Capture the cell that displays the provided text and extract its (X, Y) central coordinate. 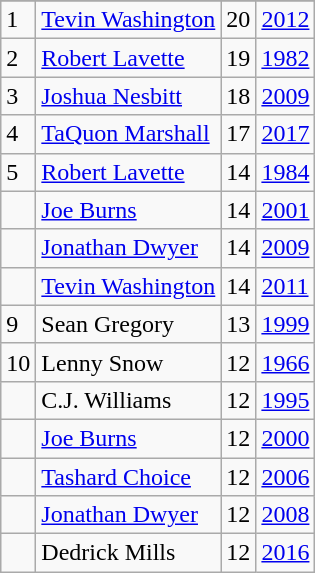
4 (18, 134)
2006 (286, 477)
1995 (286, 400)
10 (18, 362)
2000 (286, 438)
Dedrick Mills (128, 553)
1999 (286, 324)
2011 (286, 286)
5 (18, 172)
2001 (286, 210)
2016 (286, 553)
3 (18, 96)
1984 (286, 172)
19 (238, 58)
Tashard Choice (128, 477)
1966 (286, 362)
1982 (286, 58)
13 (238, 324)
TaQuon Marshall (128, 134)
2017 (286, 134)
Lenny Snow (128, 362)
Sean Gregory (128, 324)
Joshua Nesbitt (128, 96)
1 (18, 20)
2012 (286, 20)
2008 (286, 515)
17 (238, 134)
C.J. Williams (128, 400)
18 (238, 96)
20 (238, 20)
9 (18, 324)
2 (18, 58)
